Return the [X, Y] coordinate for the center point of the cell that contains the specified text.  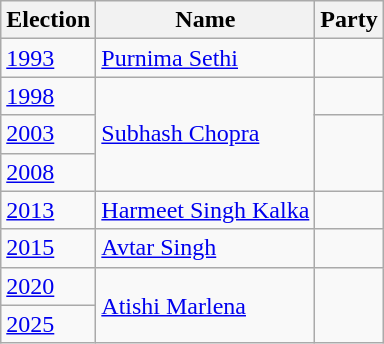
Election [48, 20]
2025 [48, 324]
2013 [48, 210]
Purnima Sethi [206, 58]
2020 [48, 286]
1993 [48, 58]
Party [349, 20]
2015 [48, 248]
2003 [48, 134]
2008 [48, 172]
Subhash Chopra [206, 134]
1998 [48, 96]
Harmeet Singh Kalka [206, 210]
Name [206, 20]
Atishi Marlena [206, 305]
Avtar Singh [206, 248]
